Return the (x, y) coordinate for the center point of the cell that contains the specified text.  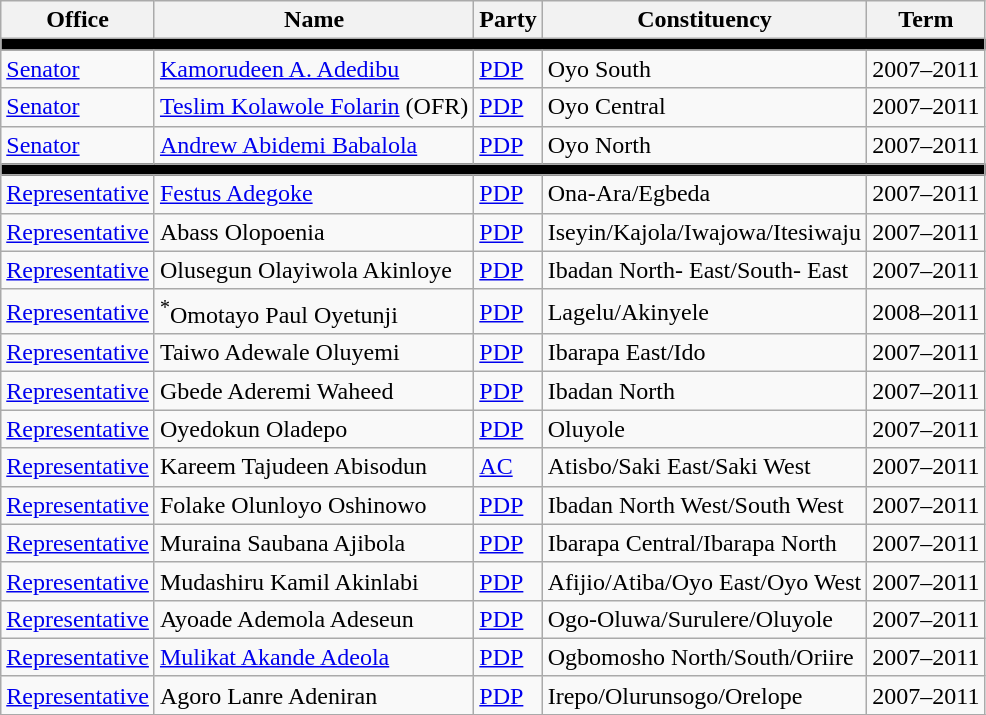
Festus Adegoke (314, 194)
Ibarapa Central/Ibarapa North (704, 543)
Ayoade Ademola Adeseun (314, 619)
Muraina Saubana Ajibola (314, 543)
Ibarapa East/Ido (704, 353)
Oyo North (704, 145)
Iseyin/Kajola/Iwajowa/Itesiwaju (704, 232)
Abass Olopoenia (314, 232)
Teslim Kolawole Folarin (OFR) (314, 107)
Mudashiru Kamil Akinlabi (314, 581)
Name (314, 20)
Andrew Abidemi Babalola (314, 145)
Irepo/Olurunsogo/Orelope (704, 695)
Ogo-Oluwa/Surulere/Oluyole (704, 619)
2008–2011 (926, 312)
Kareem Tajudeen Abisodun (314, 467)
*Omotayo Paul Oyetunji (314, 312)
Taiwo Adewale Oluyemi (314, 353)
Afijio/Atiba/Oyo East/Oyo West (704, 581)
Office (78, 20)
Oluyole (704, 429)
Mulikat Akande Adeola (314, 657)
Folake Olunloyo Oshinowo (314, 505)
Ibadan North West/South West (704, 505)
Lagelu/Akinyele (704, 312)
Gbede Aderemi Waheed (314, 391)
AC (508, 467)
Atisbo/Saki East/Saki West (704, 467)
Olusegun Olayiwola Akinloye (314, 270)
Ogbomosho North/South/Oriire (704, 657)
Ibadan North (704, 391)
Party (508, 20)
Ibadan North- East/South- East (704, 270)
Term (926, 20)
Oyo South (704, 69)
Agoro Lanre Adeniran (314, 695)
Oyo Central (704, 107)
Oyedokun Oladepo (314, 429)
Ona-Ara/Egbeda (704, 194)
Kamorudeen A. Adedibu (314, 69)
Constituency (704, 20)
